Capture the cell that displays the provided text and extract its [X, Y] central coordinate. 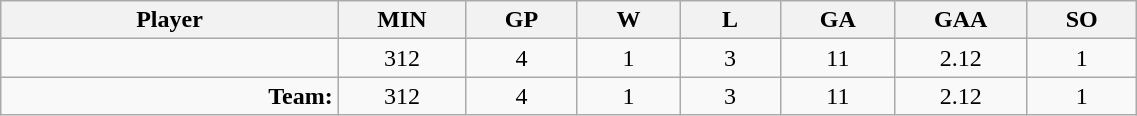
W [628, 20]
GP [522, 20]
L [730, 20]
GA [838, 20]
Team: [170, 96]
GAA [961, 20]
MIN [402, 20]
Player [170, 20]
SO [1081, 20]
